Capture the cell that displays the provided text and extract its (X, Y) central coordinate. 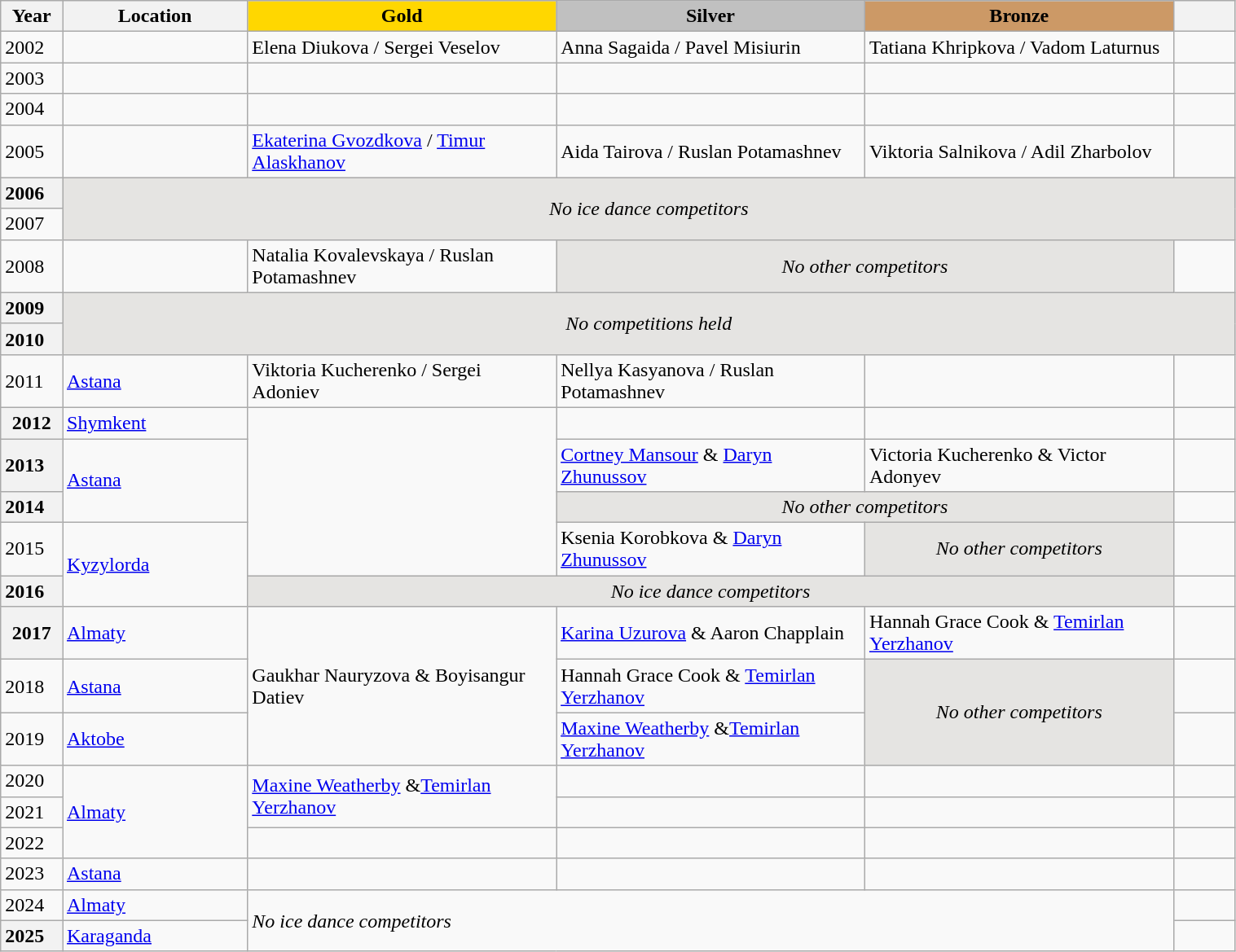
2017 (32, 634)
2025 (32, 936)
Natalia Kovalevskaya / Ruslan Potamashnev (402, 265)
2005 (32, 151)
Tatiana Khripkova / Vadom Laturnus (1018, 47)
Anna Sagaida / Pavel Misiurin (710, 47)
2022 (32, 843)
2013 (32, 464)
2011 (32, 381)
2019 (32, 739)
Viktoria Kucherenko / Sergei Adoniev (402, 381)
2018 (32, 686)
Shymkent (155, 423)
Aktobe (155, 739)
2009 (32, 308)
Karaganda (155, 936)
Kyzylorda (155, 565)
Victoria Kucherenko & Victor Adonyev (1018, 464)
2023 (32, 874)
Silver (710, 16)
2021 (32, 812)
Gaukhar Nauryzova & Boyisangur Datiev (402, 686)
2016 (32, 591)
Cortney Mansour & Daryn Zhunussov (710, 464)
2015 (32, 549)
Year (32, 16)
Bronze (1018, 16)
Ksenia Korobkova & Daryn Zhunussov (710, 549)
2002 (32, 47)
2010 (32, 339)
Aida Tairova / Ruslan Potamashnev (710, 151)
2024 (32, 905)
2003 (32, 78)
2006 (32, 193)
2020 (32, 781)
2014 (32, 507)
Viktoria Salnikova / Adil Zharbolov (1018, 151)
Nellya Kasyanova / Ruslan Potamashnev (710, 381)
Gold (402, 16)
Location (155, 16)
Elena Diukova / Sergei Veselov (402, 47)
2008 (32, 265)
Ekaterina Gvozdkova / Timur Alaskhanov (402, 151)
2004 (32, 109)
No competitions held (649, 323)
2012 (32, 423)
2007 (32, 224)
Karina Uzurova & Aaron Chapplain (710, 634)
